Search for the cell housing the specified text and yield its (x, y) center coordinate. 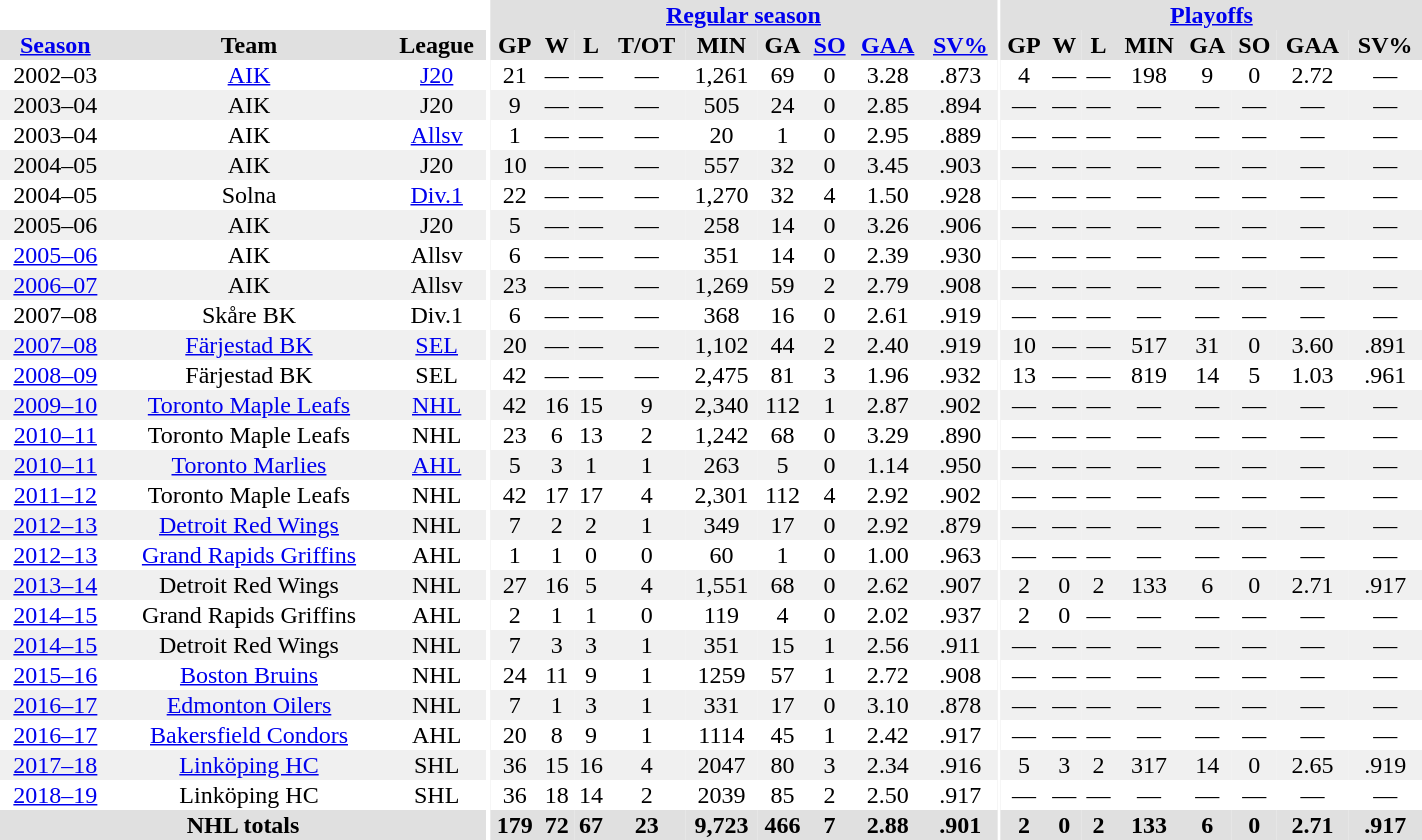
Team (249, 45)
Playoffs (1212, 15)
2013–14 (56, 585)
1.96 (888, 375)
1,270 (722, 195)
11 (557, 675)
2.65 (1313, 765)
9,723 (722, 825)
2006–07 (56, 285)
1,102 (722, 345)
2,301 (722, 495)
69 (783, 75)
.950 (960, 465)
NHL totals (243, 825)
21 (515, 75)
517 (1150, 345)
331 (722, 705)
2002–03 (56, 75)
31 (1207, 345)
2.88 (888, 825)
3.29 (888, 435)
Bakersfield Condors (249, 735)
.932 (960, 375)
.961 (1385, 375)
119 (722, 615)
.873 (960, 75)
1,261 (722, 75)
.889 (960, 135)
505 (722, 105)
179 (515, 825)
45 (783, 735)
44 (783, 345)
2009–10 (56, 405)
1,242 (722, 435)
.928 (960, 195)
.916 (960, 765)
1.00 (888, 555)
18 (557, 795)
League (436, 45)
8 (557, 735)
.901 (960, 825)
819 (1150, 375)
317 (1150, 765)
.930 (960, 255)
349 (722, 525)
2015–16 (56, 675)
3.10 (888, 705)
198 (1150, 75)
3.28 (888, 75)
.894 (960, 105)
2.02 (888, 615)
27 (515, 585)
.906 (960, 225)
2017–18 (56, 765)
67 (591, 825)
2.39 (888, 255)
57 (783, 675)
Toronto Marlies (249, 465)
.907 (960, 585)
1.50 (888, 195)
.903 (960, 165)
1114 (722, 735)
.879 (960, 525)
3.60 (1313, 345)
Season (56, 45)
.911 (960, 645)
2018–19 (56, 795)
59 (783, 285)
.890 (960, 435)
Edmonton Oilers (249, 705)
368 (722, 315)
2.62 (888, 585)
2008–09 (56, 375)
2.40 (888, 345)
3.26 (888, 225)
Solna (249, 195)
1.03 (1313, 375)
2.79 (888, 285)
2.34 (888, 765)
2047 (722, 765)
1,551 (722, 585)
Boston Bruins (249, 675)
60 (722, 555)
.937 (960, 615)
.891 (1385, 345)
2.61 (888, 315)
2039 (722, 795)
T/OT (646, 45)
466 (783, 825)
2,475 (722, 375)
263 (722, 465)
557 (722, 165)
2.42 (888, 735)
.963 (960, 555)
72 (557, 825)
1.14 (888, 465)
2.50 (888, 795)
1259 (722, 675)
2.56 (888, 645)
2,340 (722, 405)
3.45 (888, 165)
2011–12 (56, 495)
Skåre BK (249, 315)
1,269 (722, 285)
22 (515, 195)
2.87 (888, 405)
2.85 (888, 105)
85 (783, 795)
.878 (960, 705)
81 (783, 375)
Regular season (744, 15)
2.95 (888, 135)
80 (783, 765)
258 (722, 225)
